For the text-containing cell, return its midpoint in (X, Y) coordinate format. 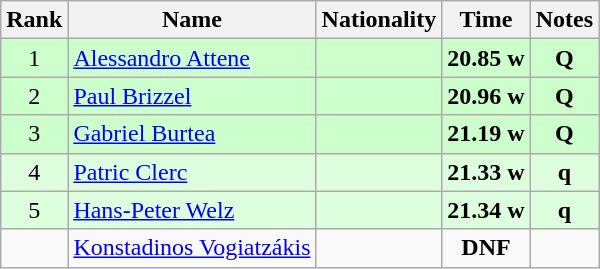
Nationality (379, 20)
21.19 w (486, 134)
Time (486, 20)
21.34 w (486, 210)
1 (34, 58)
5 (34, 210)
4 (34, 172)
Alessandro Attene (192, 58)
20.96 w (486, 96)
Konstadinos Vogiatzákis (192, 248)
21.33 w (486, 172)
Paul Brizzel (192, 96)
3 (34, 134)
Patric Clerc (192, 172)
Rank (34, 20)
Notes (564, 20)
Hans-Peter Welz (192, 210)
20.85 w (486, 58)
Name (192, 20)
2 (34, 96)
DNF (486, 248)
Gabriel Burtea (192, 134)
